Scan for the cell matching the given text and deliver its [x, y] coordinate at center. 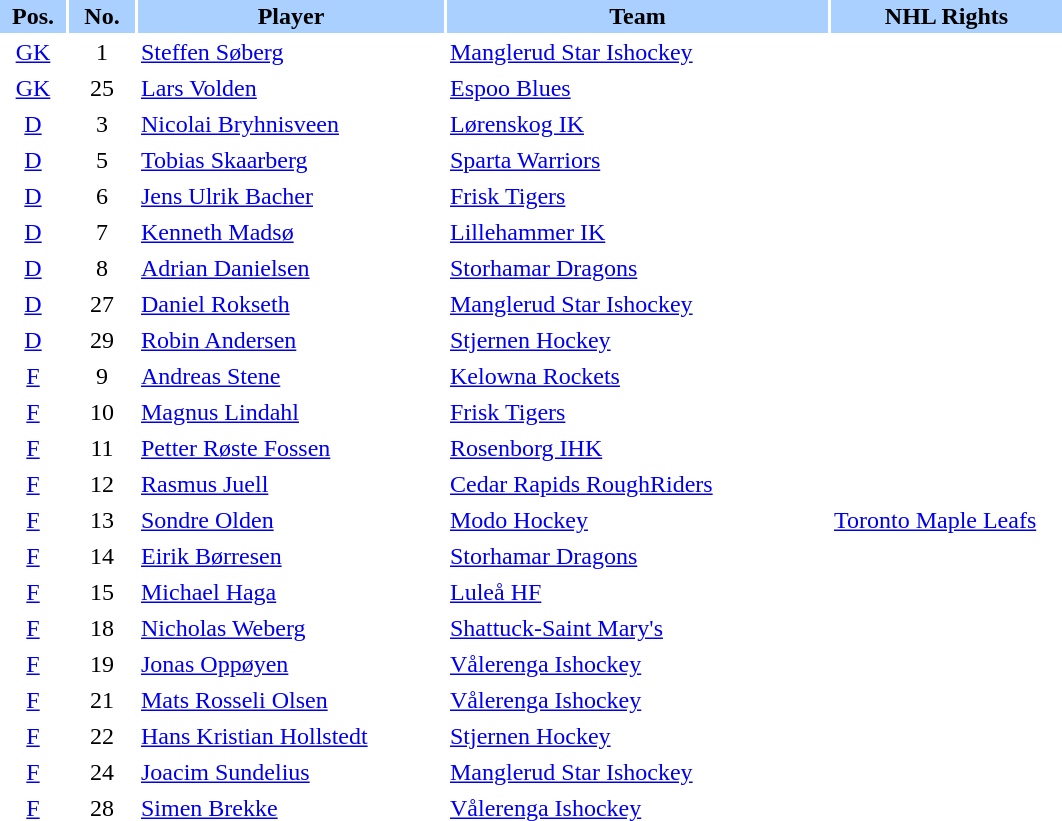
Andreas Stene [291, 376]
Luleå HF [638, 592]
Joacim Sundelius [291, 772]
Daniel Rokseth [291, 304]
Cedar Rapids RoughRiders [638, 484]
Eirik Børresen [291, 556]
No. [102, 16]
Kelowna Rockets [638, 376]
Mats Rosseli Olsen [291, 700]
Modo Hockey [638, 520]
Player [291, 16]
13 [102, 520]
14 [102, 556]
Pos. [33, 16]
Michael Haga [291, 592]
Sondre Olden [291, 520]
Nicholas Weberg [291, 628]
27 [102, 304]
Magnus Lindahl [291, 412]
19 [102, 664]
Jens Ulrik Bacher [291, 196]
11 [102, 448]
Espoo Blues [638, 88]
Team [638, 16]
21 [102, 700]
Shattuck-Saint Mary's [638, 628]
NHL Rights [946, 16]
Lars Volden [291, 88]
1 [102, 52]
Rosenborg IHK [638, 448]
Rasmus Juell [291, 484]
22 [102, 736]
Lørenskog IK [638, 124]
Jonas Oppøyen [291, 664]
Sparta Warriors [638, 160]
5 [102, 160]
Tobias Skaarberg [291, 160]
3 [102, 124]
15 [102, 592]
25 [102, 88]
Hans Kristian Hollstedt [291, 736]
24 [102, 772]
Lillehammer IK [638, 232]
10 [102, 412]
6 [102, 196]
7 [102, 232]
Steffen Søberg [291, 52]
Nicolai Bryhnisveen [291, 124]
Adrian Danielsen [291, 268]
Robin Andersen [291, 340]
18 [102, 628]
29 [102, 340]
Petter Røste Fossen [291, 448]
Toronto Maple Leafs [946, 520]
8 [102, 268]
Kenneth Madsø [291, 232]
12 [102, 484]
9 [102, 376]
